Scan for the cell matching the given text and deliver its [x, y] coordinate at center. 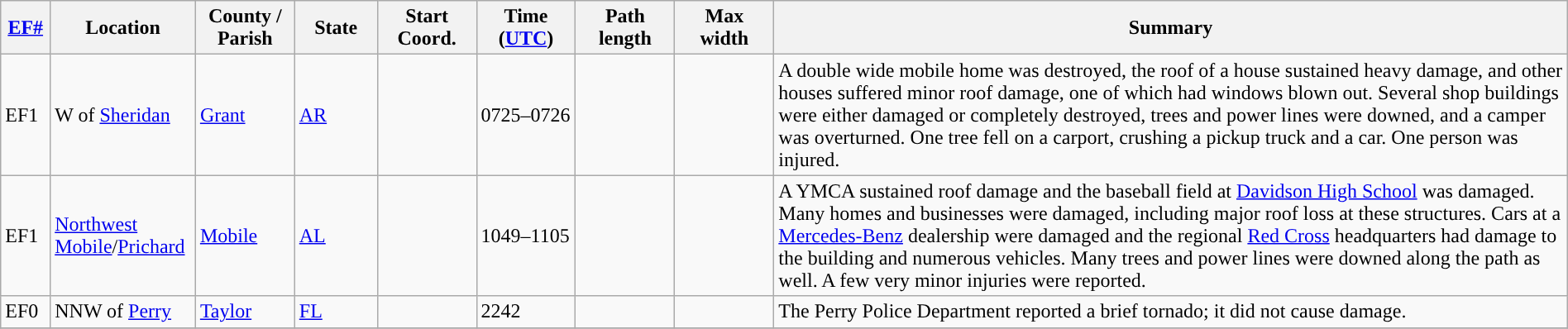
State [336, 28]
2242 [526, 312]
AL [336, 236]
Path length [625, 28]
The Perry Police Department reported a brief tornado; it did not cause damage. [1171, 312]
Location [123, 28]
AR [336, 115]
Summary [1171, 28]
EF# [26, 28]
1049–1105 [526, 236]
Grant [245, 115]
W of Sheridan [123, 115]
Northwest Mobile/Prichard [123, 236]
NNW of Perry [123, 312]
Start Coord. [427, 28]
FL [336, 312]
Max width [724, 28]
0725–0726 [526, 115]
Taylor [245, 312]
EF0 [26, 312]
Mobile [245, 236]
County / Parish [245, 28]
Time (UTC) [526, 28]
